Determine the (x, y) coordinate at the center of the cell enclosing the given text.  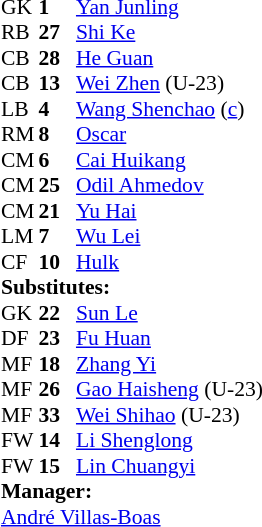
28 (57, 58)
14 (57, 441)
RM (20, 135)
6 (57, 160)
8 (57, 135)
RB (20, 33)
26 (57, 389)
7 (57, 237)
15 (57, 466)
25 (57, 185)
27 (57, 33)
22 (57, 313)
21 (57, 211)
4 (57, 109)
LM (20, 237)
33 (57, 415)
18 (57, 364)
GK (20, 313)
LB (20, 109)
23 (57, 339)
13 (57, 83)
DF (20, 339)
10 (57, 262)
CF (20, 262)
